Pinpoint the cell where the given text exists, returning its [x, y] midpoint coordinate. 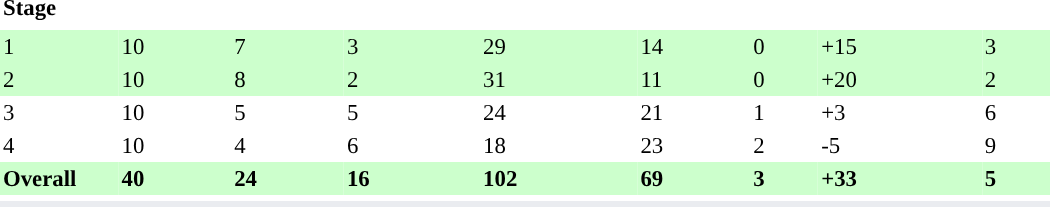
11 [694, 80]
21 [694, 112]
7 [288, 46]
9 [1016, 146]
-5 [900, 146]
23 [694, 146]
+15 [900, 46]
14 [694, 46]
18 [558, 146]
+3 [900, 112]
16 [400, 178]
40 [174, 178]
Overall [59, 178]
31 [558, 80]
102 [558, 178]
29 [558, 46]
+33 [900, 178]
+20 [900, 80]
69 [694, 178]
8 [288, 80]
